Return the [x, y] coordinate for the center point of the cell that contains the specified text.  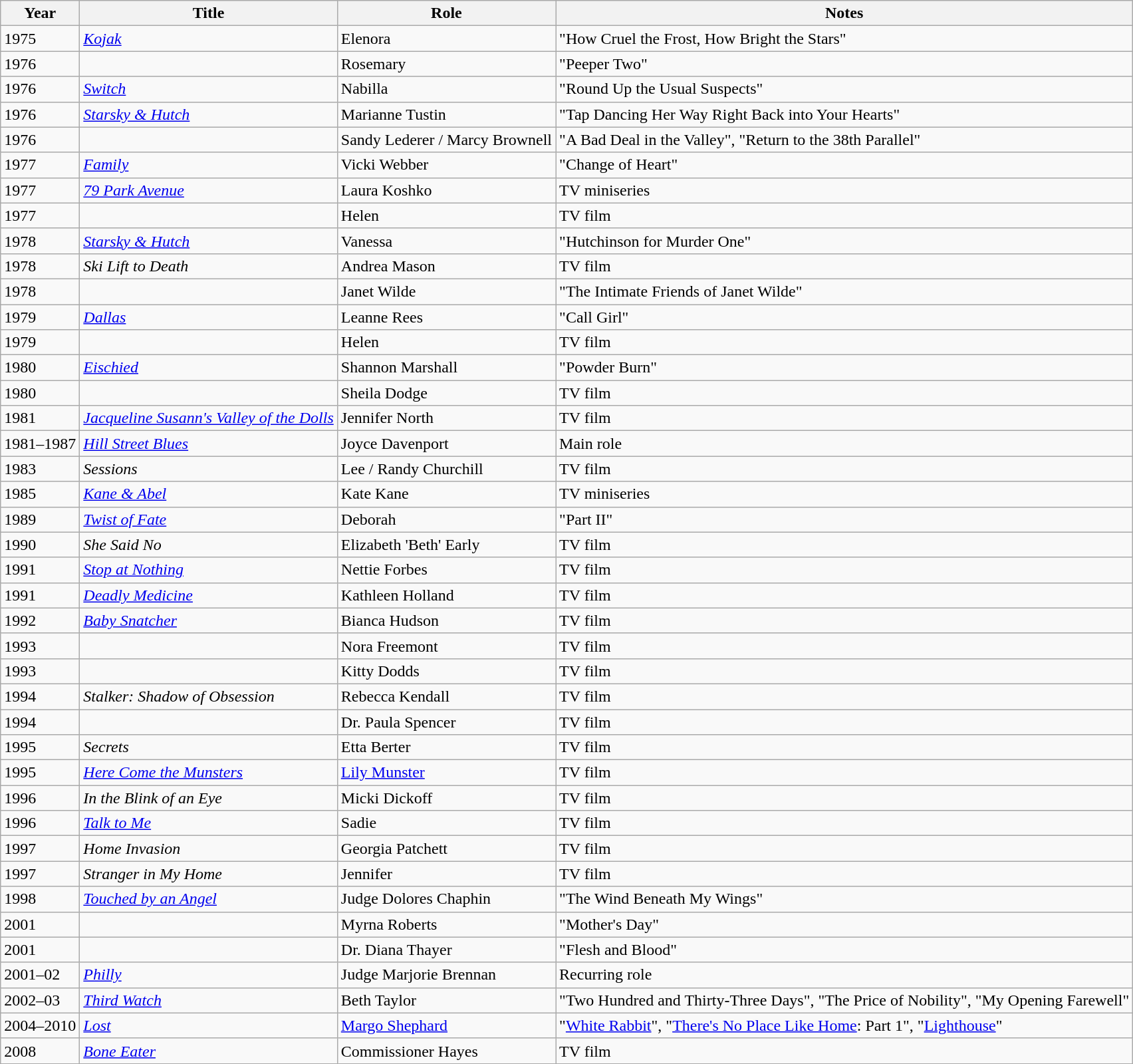
Title [209, 13]
Etta Berter [446, 747]
Sheila Dodge [446, 393]
In the Blink of an Eye [209, 798]
Year [40, 13]
Laura Koshko [446, 190]
Myrna Roberts [446, 924]
Dr. Paula Spencer [446, 722]
Bianca Hudson [446, 620]
Secrets [209, 747]
Switch [209, 89]
Ski Lift to Death [209, 266]
Nettie Forbes [446, 570]
Rebecca Kendall [446, 696]
Stranger in My Home [209, 874]
Twist of Fate [209, 519]
Shannon Marshall [446, 368]
2002–03 [40, 1000]
Recurring role [844, 975]
She Said No [209, 545]
Sessions [209, 469]
1992 [40, 620]
1983 [40, 469]
"Change of Heart" [844, 165]
Touched by an Angel [209, 899]
Rosemary [446, 64]
79 Park Avenue [209, 190]
Kane & Abel [209, 494]
Jacqueline Susann's Valley of the Dolls [209, 418]
Bone Eater [209, 1051]
Deborah [446, 519]
Baby Snatcher [209, 620]
Stalker: Shadow of Obsession [209, 696]
Nora Freemont [446, 646]
Dallas [209, 317]
Janet Wilde [446, 291]
Micki Dickoff [446, 798]
2008 [40, 1051]
Elizabeth 'Beth' Early [446, 545]
"Call Girl" [844, 317]
Kate Kane [446, 494]
1989 [40, 519]
Vicki Webber [446, 165]
Georgia Patchett [446, 849]
Kathleen Holland [446, 595]
Stop at Nothing [209, 570]
"Flesh and Blood" [844, 950]
Here Come the Munsters [209, 773]
Talk to Me [209, 823]
"How Cruel the Frost, How Bright the Stars" [844, 39]
Notes [844, 13]
Lost [209, 1025]
Andrea Mason [446, 266]
Beth Taylor [446, 1000]
Kitty Dodds [446, 671]
Lee / Randy Churchill [446, 469]
Kojak [209, 39]
Home Invasion [209, 849]
1990 [40, 545]
Sandy Lederer / Marcy Brownell [446, 140]
Philly [209, 975]
2004–2010 [40, 1025]
Vanessa [446, 241]
Jennifer North [446, 418]
"Hutchinson for Murder One" [844, 241]
Elenora [446, 39]
1981 [40, 418]
Leanne Rees [446, 317]
"Mother's Day" [844, 924]
"Peeper Two" [844, 64]
Joyce Davenport [446, 444]
"Part II" [844, 519]
Hill Street Blues [209, 444]
"Tap Dancing Her Way Right Back into Your Hearts" [844, 114]
"Powder Burn" [844, 368]
Family [209, 165]
1981–1987 [40, 444]
1985 [40, 494]
"The Intimate Friends of Janet Wilde" [844, 291]
Third Watch [209, 1000]
Main role [844, 444]
Jennifer [446, 874]
"The Wind Beneath My Wings" [844, 899]
"A Bad Deal in the Valley", "Return to the 38th Parallel" [844, 140]
Role [446, 13]
2001–02 [40, 975]
Nabilla [446, 89]
Marianne Tustin [446, 114]
Judge Dolores Chaphin [446, 899]
"Round Up the Usual Suspects" [844, 89]
"Two Hundred and Thirty-Three Days", "The Price of Nobility", "My Opening Farewell" [844, 1000]
1998 [40, 899]
Sadie [446, 823]
1975 [40, 39]
Margo Shephard [446, 1025]
Dr. Diana Thayer [446, 950]
Deadly Medicine [209, 595]
Commissioner Hayes [446, 1051]
Lily Munster [446, 773]
"White Rabbit", "There's No Place Like Home: Part 1", "Lighthouse" [844, 1025]
Eischied [209, 368]
Judge Marjorie Brennan [446, 975]
